From the cell containing the given text, extract its center point as [X, Y] coordinate. 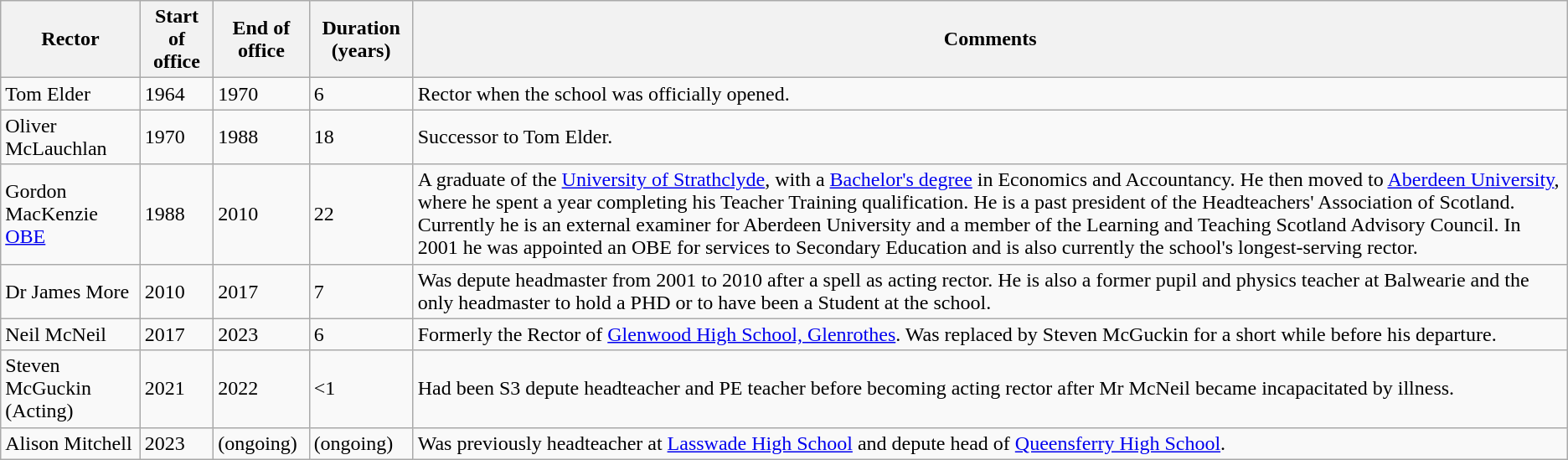
Tom Elder [70, 94]
1964 [176, 94]
Oliver McLauchlan [70, 137]
Rector [70, 39]
Had been S3 depute headteacher and PE teacher before becoming acting rector after Mr McNeil became incapacitated by illness. [990, 389]
Formerly the Rector of Glenwood High School, Glenrothes. Was replaced by Steven McGuckin for a short while before his departure. [990, 334]
Duration (years) [361, 39]
22 [361, 214]
Neil McNeil [70, 334]
Steven McGuckin (Acting) [70, 389]
Comments [990, 39]
Gordon MacKenzie OBE [70, 214]
2022 [261, 389]
18 [361, 137]
Rector when the school was officially opened. [990, 94]
End of office [261, 39]
7 [361, 292]
2021 [176, 389]
Alison Mitchell [70, 443]
Was previously headteacher at Lasswade High School and depute head of Queensferry High School. [990, 443]
Start of office [176, 39]
Dr James More [70, 292]
Successor to Tom Elder. [990, 137]
<1 [361, 389]
